Provide the (X, Y) coordinate of the cell's center where the given text is located.  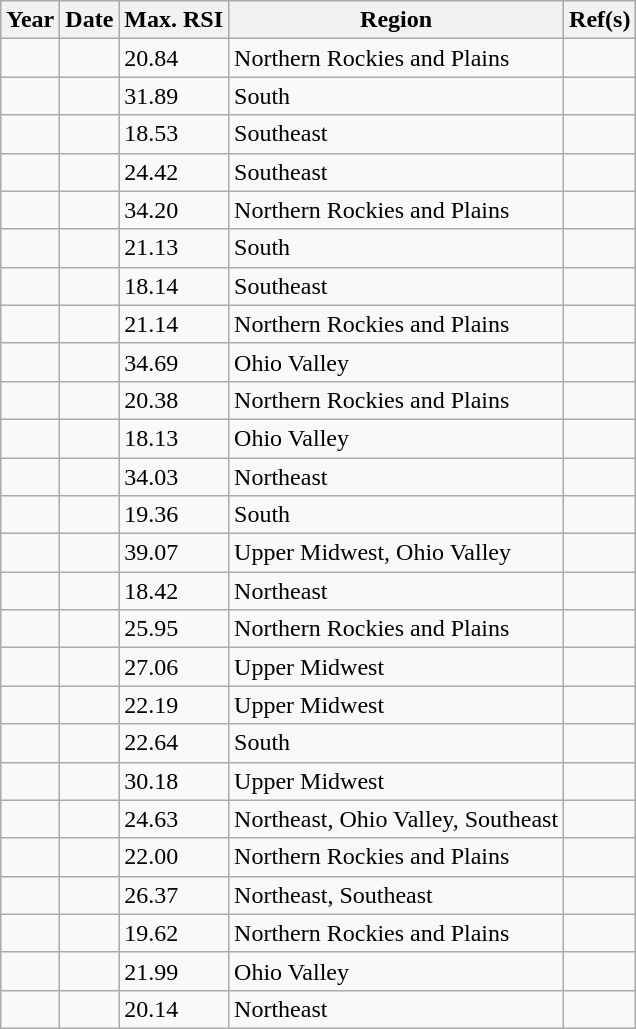
25.95 (174, 629)
34.03 (174, 477)
Ref(s) (600, 20)
34.69 (174, 362)
Year (30, 20)
Upper Midwest, Ohio Valley (396, 553)
Region (396, 20)
22.64 (174, 743)
31.89 (174, 96)
24.63 (174, 819)
20.84 (174, 58)
21.99 (174, 971)
20.38 (174, 400)
20.14 (174, 1009)
24.42 (174, 172)
26.37 (174, 895)
19.36 (174, 515)
Max. RSI (174, 20)
34.20 (174, 210)
Northeast, Ohio Valley, Southeast (396, 819)
22.19 (174, 705)
18.53 (174, 134)
22.00 (174, 857)
39.07 (174, 553)
27.06 (174, 667)
18.42 (174, 591)
Date (90, 20)
21.14 (174, 324)
18.13 (174, 438)
18.14 (174, 286)
Northeast, Southeast (396, 895)
21.13 (174, 248)
30.18 (174, 781)
19.62 (174, 933)
